Locate the cell with the specified text and output its (X, Y) center coordinate. 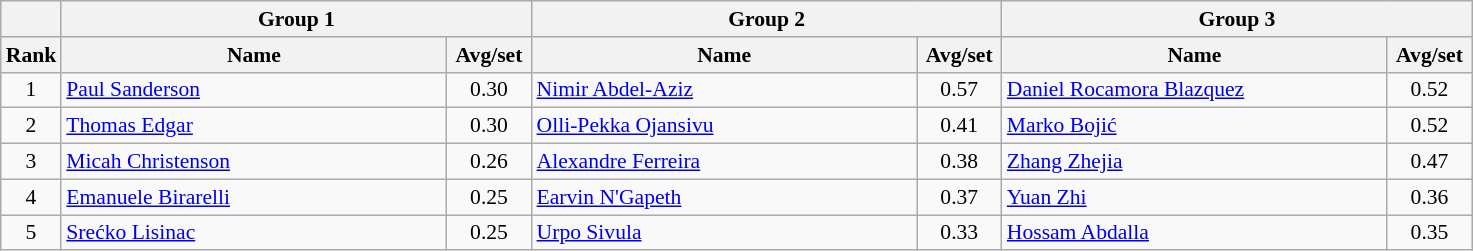
Paul Sanderson (254, 90)
0.36 (1430, 197)
3 (32, 162)
4 (32, 197)
Urpo Sivula (724, 233)
0.41 (960, 126)
0.57 (960, 90)
Group 2 (767, 19)
Earvin N'Gapeth (724, 197)
5 (32, 233)
Rank (32, 55)
Emanuele Birarelli (254, 197)
Daniel Rocamora Blazquez (1194, 90)
0.26 (488, 162)
Nimir Abdel-Aziz (724, 90)
Srećko Lisinac (254, 233)
Alexandre Ferreira (724, 162)
0.38 (960, 162)
Group 3 (1237, 19)
0.37 (960, 197)
Marko Bojić (1194, 126)
Yuan Zhi (1194, 197)
2 (32, 126)
Thomas Edgar (254, 126)
Micah Christenson (254, 162)
0.47 (1430, 162)
Group 1 (296, 19)
0.33 (960, 233)
Olli-Pekka Ojansivu (724, 126)
Hossam Abdalla (1194, 233)
0.35 (1430, 233)
1 (32, 90)
Zhang Zhejia (1194, 162)
